From the cell containing the given text, extract its center point as (x, y) coordinate. 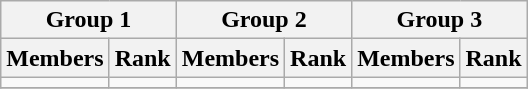
Group 3 (440, 20)
Group 1 (88, 20)
Group 2 (264, 20)
